Provide the (x, y) coordinate of the cell's center where the given text is located.  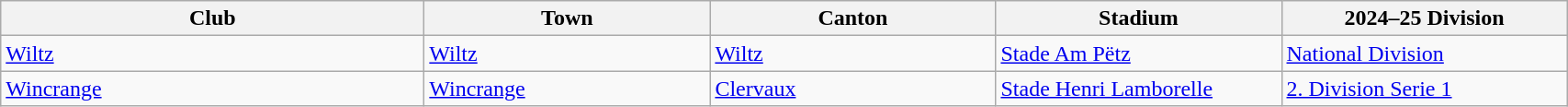
2. Division Serie 1 (1424, 89)
Town (568, 18)
Clervaux (852, 89)
Club (213, 18)
2024–25 Division (1424, 18)
Stadium (1139, 18)
National Division (1424, 53)
Stade Henri Lamborelle (1139, 89)
Stade Am Pëtz (1139, 53)
Canton (852, 18)
